Pinpoint the cell where the given text exists, returning its [x, y] midpoint coordinate. 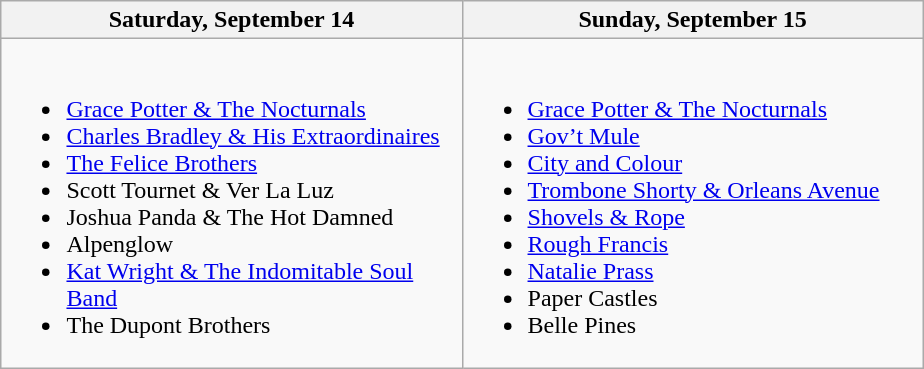
Saturday, September 14 [232, 20]
Sunday, September 15 [692, 20]
